Find where the given text appears and provide that cell's center as [x, y] coordinate. 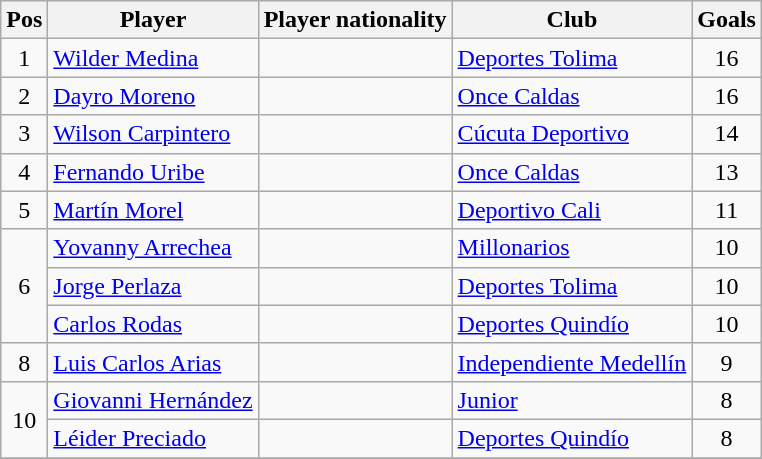
Junior [572, 400]
Goals [727, 20]
4 [24, 172]
Jorge Perlaza [153, 286]
6 [24, 286]
Giovanni Hernández [153, 400]
3 [24, 134]
Player nationality [355, 20]
Léider Preciado [153, 438]
Carlos Rodas [153, 324]
Fernando Uribe [153, 172]
Martín Morel [153, 210]
Wilson Carpintero [153, 134]
Deportivo Cali [572, 210]
Player [153, 20]
13 [727, 172]
2 [24, 96]
11 [727, 210]
Pos [24, 20]
Yovanny Arrechea [153, 248]
5 [24, 210]
14 [727, 134]
Dayro Moreno [153, 96]
Independiente Medellín [572, 362]
Millonarios [572, 248]
Club [572, 20]
Cúcuta Deportivo [572, 134]
1 [24, 58]
Wilder Medina [153, 58]
Luis Carlos Arias [153, 362]
9 [727, 362]
